Return [x, y] of the center of cell containing provided text 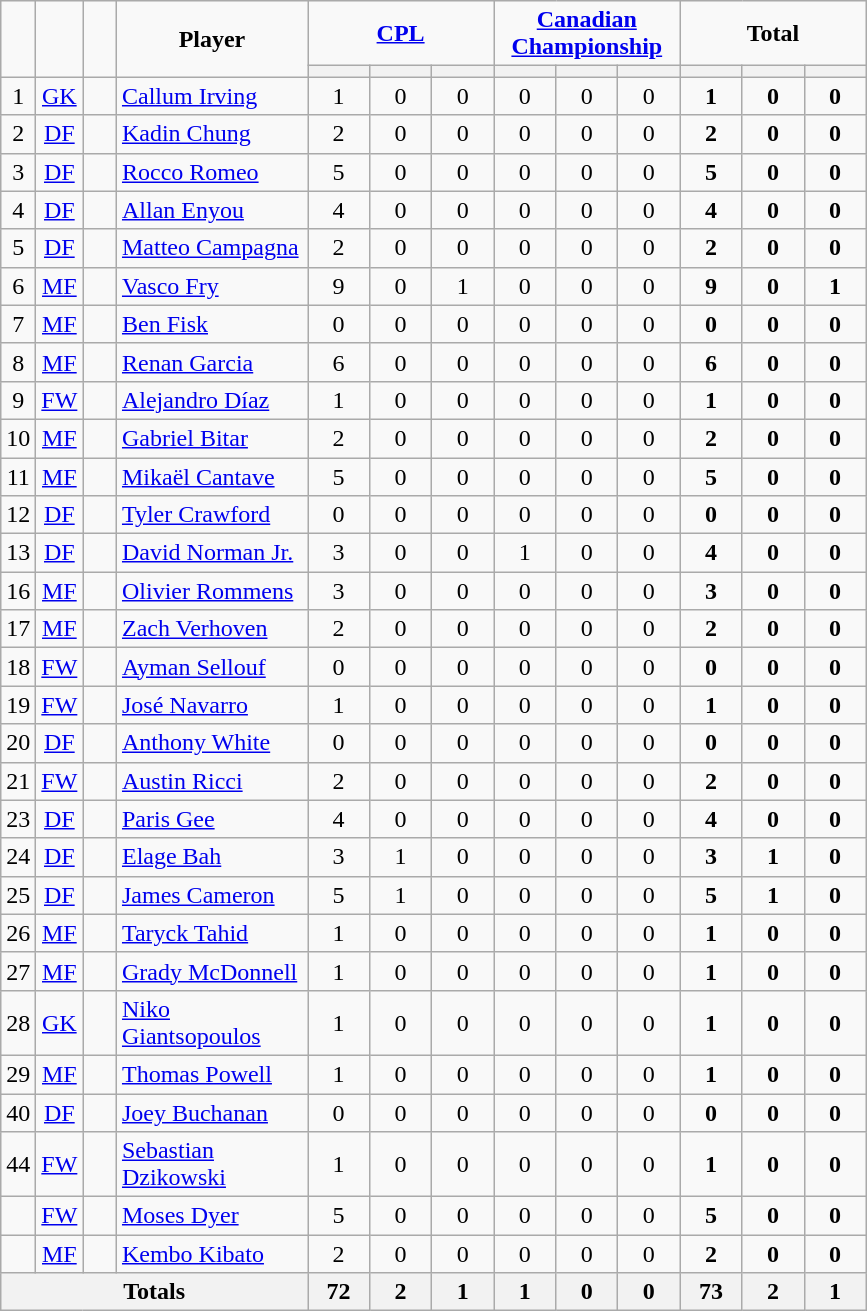
Alejandro Díaz [212, 400]
Ayman Sellouf [212, 667]
Tyler Crawford [212, 515]
24 [18, 857]
26 [18, 933]
Totals [154, 1292]
19 [18, 705]
Thomas Powell [212, 1074]
27 [18, 971]
Allan Enyou [212, 210]
Kadin Chung [212, 134]
Total [773, 34]
44 [18, 1164]
72 [339, 1292]
73 [711, 1292]
8 [18, 362]
Olivier Rommens [212, 591]
21 [18, 781]
11 [18, 477]
Canadian Championship [587, 34]
10 [18, 438]
Paris Gee [212, 819]
Taryck Tahid [212, 933]
Rocco Romeo [212, 172]
Mikaël Cantave [212, 477]
Gabriel Bitar [212, 438]
25 [18, 895]
Player [212, 39]
Moses Dyer [212, 1216]
Elage Bah [212, 857]
13 [18, 553]
29 [18, 1074]
Zach Verhoven [212, 629]
12 [18, 515]
40 [18, 1113]
Vasco Fry [212, 286]
Renan Garcia [212, 362]
Sebastian Dzikowski [212, 1164]
Niko Giantsopoulos [212, 1022]
17 [18, 629]
Ben Fisk [212, 324]
20 [18, 743]
16 [18, 591]
Matteo Campagna [212, 248]
23 [18, 819]
Kembo Kibato [212, 1254]
CPL [401, 34]
José Navarro [212, 705]
7 [18, 324]
James Cameron [212, 895]
Austin Ricci [212, 781]
Anthony White [212, 743]
Joey Buchanan [212, 1113]
18 [18, 667]
Callum Irving [212, 96]
Grady McDonnell [212, 971]
28 [18, 1022]
David Norman Jr. [212, 553]
